Find where the given text appears and provide that cell's center as [x, y] coordinate. 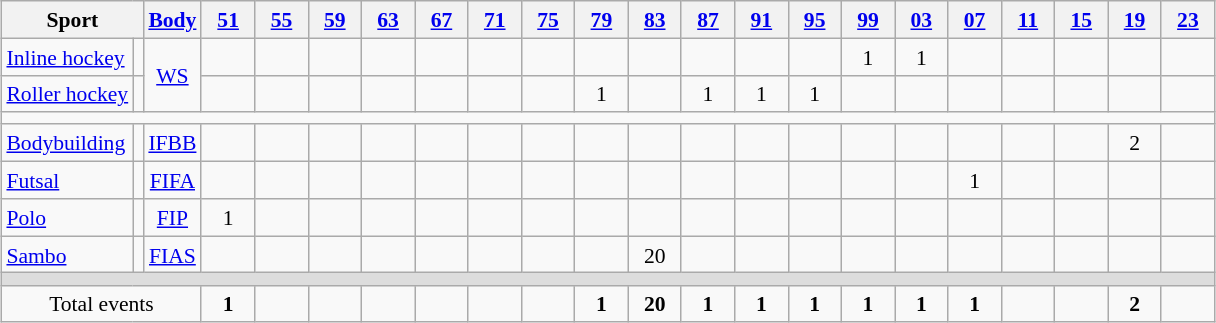
IFBB [172, 142]
FIAS [172, 254]
07 [974, 20]
63 [388, 20]
99 [868, 20]
79 [602, 20]
FIP [172, 218]
83 [654, 20]
Sambo [67, 254]
67 [442, 20]
87 [708, 20]
95 [814, 20]
23 [1188, 20]
Polo [67, 218]
Inline hockey [67, 56]
55 [282, 20]
15 [1082, 20]
Bodybuilding [67, 142]
Sport [72, 20]
91 [762, 20]
19 [1134, 20]
03 [922, 20]
FIFA [172, 180]
Body [172, 20]
71 [494, 20]
11 [1028, 20]
Total events [101, 304]
75 [548, 20]
51 [228, 20]
59 [334, 20]
Roller hockey [67, 94]
Futsal [67, 180]
WS [172, 75]
